Provide the [X, Y] coordinate of the cell's center where the given text is located.  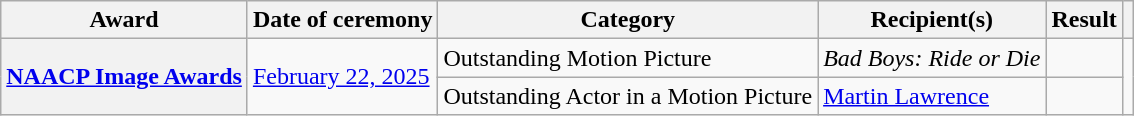
Martin Lawrence [932, 96]
Date of ceremony [342, 20]
Outstanding Motion Picture [628, 58]
Result [1084, 20]
February 22, 2025 [342, 77]
Bad Boys: Ride or Die [932, 58]
Award [124, 20]
Outstanding Actor in a Motion Picture [628, 96]
NAACP Image Awards [124, 77]
Recipient(s) [932, 20]
Category [628, 20]
